Scan for the cell matching the given text and deliver its [x, y] coordinate at center. 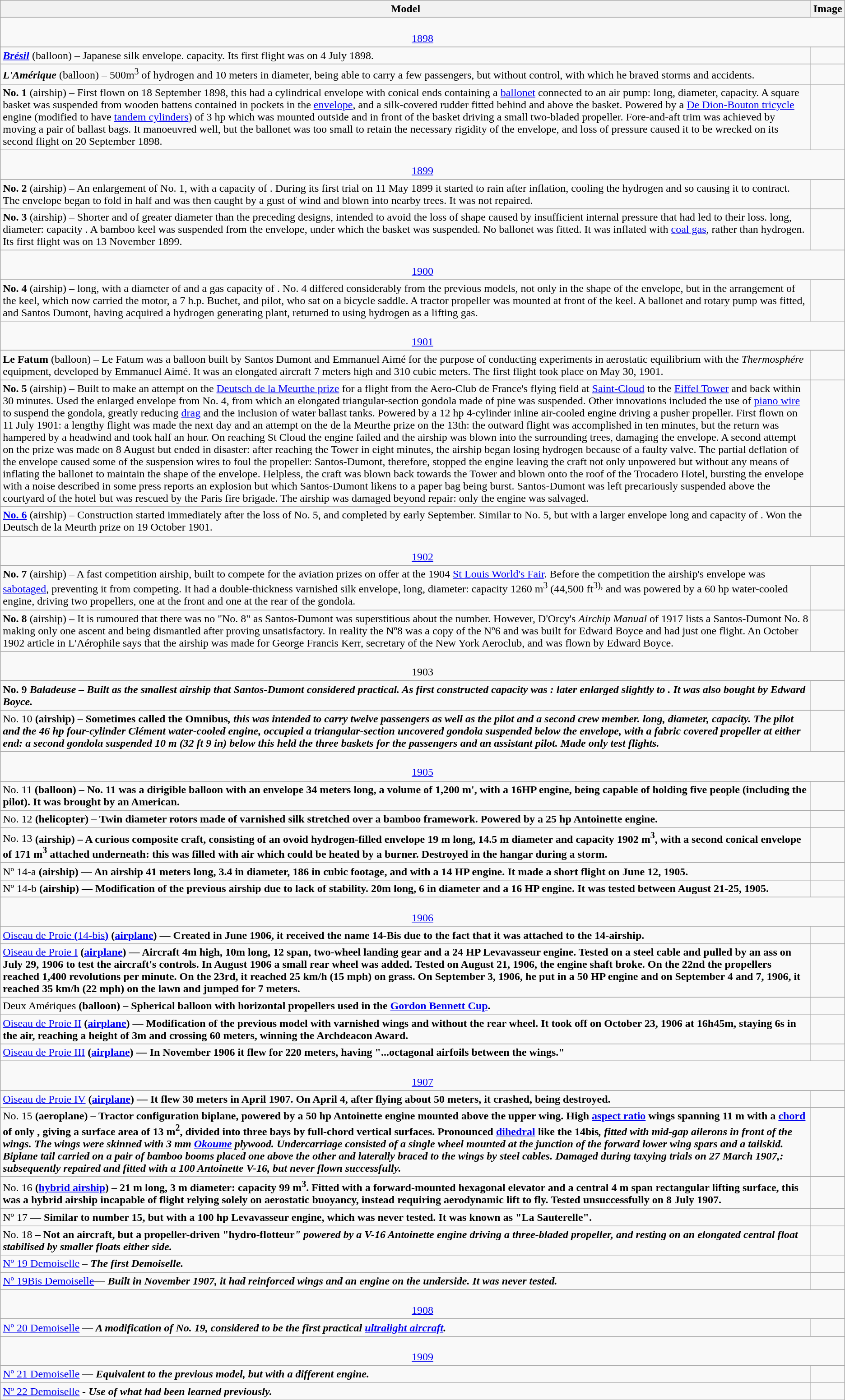
1908 [422, 1304]
1903 [422, 666]
Nº 17 — Similar to number 15, but with a 100 hp Levavasseur engine, which was never tested. It was known as "La Sauterelle". [405, 1217]
1905 [422, 766]
Oiseau de Proie (14-bis) (airplane) — Created in June 1906, it received the name 14-Bis due to the fact that it was attached to the 14-airship. [405, 935]
Brésil (balloon) – Japanese silk envelope. capacity. Its first flight was on 4 July 1898. [405, 55]
Deux Amériques (balloon) – Spherical balloon with horizontal propellers used in the Gordon Bennett Cup. [405, 1006]
No. 12 (helicopter) – Twin diameter rotors made of varnished silk stretched over a bamboo framework. Powered by a 25 hp Antoinette engine. [405, 819]
1898 [422, 32]
1902 [422, 550]
1909 [422, 1351]
Nº 22 Demoiselle - Use of what had been learned previously. [405, 1391]
1907 [422, 1076]
1900 [422, 265]
Image [828, 9]
Nº 20 Demoiselle — A modification of No. 19, considered to be the first practical ultralight aircraft. [405, 1327]
Nº 19Bis Demoiselle— Built in November 1907, it had reinforced wings and an engine on the underside. It was never tested. [405, 1281]
1901 [422, 336]
Oiseau de Proie III (airplane) — In November 1906 it flew for 220 meters, having "...octagonal airfoils between the wings." [405, 1053]
Nº 19 Demoiselle – The first Demoiselle. [405, 1264]
1906 [422, 911]
Nº 21 Demoiselle — Equivalent to the previous model, but with a different engine. [405, 1374]
Model [405, 9]
1899 [422, 165]
Oiseau de Proie IV (airplane) — It flew 30 meters in April 1907. On April 4, after flying about 50 meters, it crashed, being destroyed. [405, 1099]
